Search for the cell housing the specified text and yield its [x, y] center coordinate. 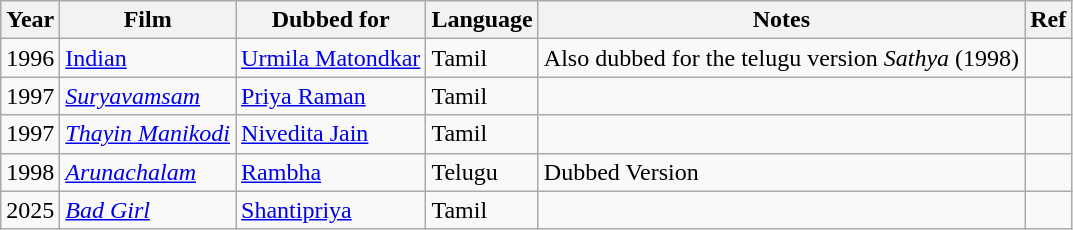
Bad Girl [148, 210]
Urmila Matondkar [331, 58]
Notes [781, 20]
Film [148, 20]
Dubbed for [331, 20]
1998 [30, 172]
1996 [30, 58]
Suryavamsam [148, 96]
Year [30, 20]
2025 [30, 210]
Thayin Manikodi [148, 134]
Also dubbed for the telugu version Sathya (1998) [781, 58]
Arunachalam [148, 172]
Indian [148, 58]
Nivedita Jain [331, 134]
Dubbed Version [781, 172]
Ref [1048, 20]
Shantipriya [331, 210]
Rambha [331, 172]
Priya Raman [331, 96]
Telugu [482, 172]
Language [482, 20]
